Determine the [x, y] coordinate at the center of the cell enclosing the given text.  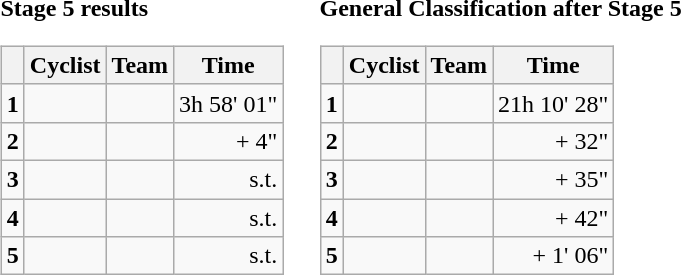
+ 42" [554, 217]
+ 1' 06" [554, 256]
21h 10' 28" [554, 103]
+ 32" [554, 141]
+ 4" [228, 141]
+ 35" [554, 179]
3h 58' 01" [228, 103]
